Provide the [X, Y] coordinate of the cell's center where the given text is located.  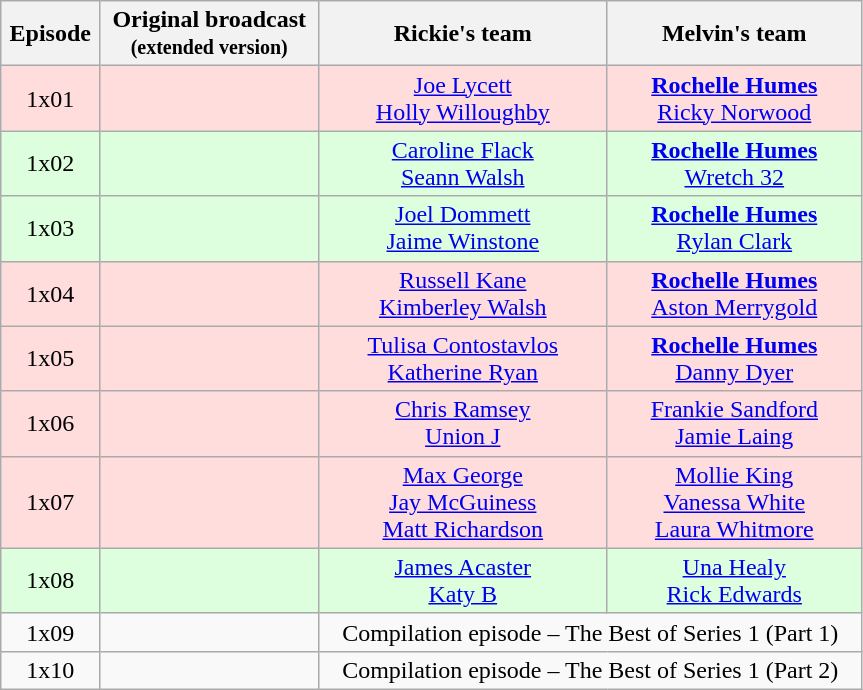
Chris RamseyUnion J [463, 424]
Rochelle HumesWretch 32 [734, 164]
1x07 [50, 502]
1x03 [50, 228]
Rochelle HumesAston Merrygold [734, 294]
Max GeorgeJay McGuinessMatt Richardson [463, 502]
1x08 [50, 580]
Caroline FlackSeann Walsh [463, 164]
Rochelle HumesRylan Clark [734, 228]
Melvin's team [734, 34]
Una HealyRick Edwards [734, 580]
Rickie's team [463, 34]
1x05 [50, 358]
Joe LycettHolly Willoughby [463, 98]
Rochelle HumesDanny Dyer [734, 358]
Frankie SandfordJamie Laing [734, 424]
James AcasterKaty B [463, 580]
Russell KaneKimberley Walsh [463, 294]
1x01 [50, 98]
Rochelle HumesRicky Norwood [734, 98]
1x06 [50, 424]
1x10 [50, 670]
Compilation episode – The Best of Series 1 (Part 2) [590, 670]
Original broadcast(extended version) [210, 34]
Joel DommettJaime Winstone [463, 228]
1x09 [50, 632]
Mollie KingVanessa WhiteLaura Whitmore [734, 502]
Episode [50, 34]
1x02 [50, 164]
Tulisa ContostavlosKatherine Ryan [463, 358]
1x04 [50, 294]
Compilation episode – The Best of Series 1 (Part 1) [590, 632]
